Search for the cell housing the specified text and yield its (x, y) center coordinate. 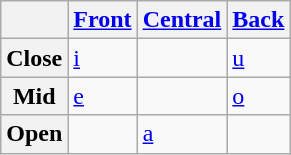
Back (258, 20)
o (258, 96)
Open (34, 134)
u (258, 58)
Central (182, 20)
Mid (34, 96)
i (102, 58)
a (182, 134)
e (102, 96)
Front (102, 20)
Close (34, 58)
